Determine the [X, Y] coordinate at the center of the cell enclosing the given text.  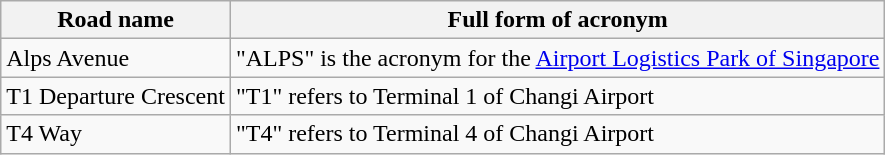
"T1" refers to Terminal 1 of Changi Airport [558, 96]
T1 Departure Crescent [116, 96]
Full form of acronym [558, 20]
Alps Avenue [116, 58]
"T4" refers to Terminal 4 of Changi Airport [558, 134]
"ALPS" is the acronym for the Airport Logistics Park of Singapore [558, 58]
Road name [116, 20]
T4 Way [116, 134]
